Locate the cell with the specified text and output its [x, y] center coordinate. 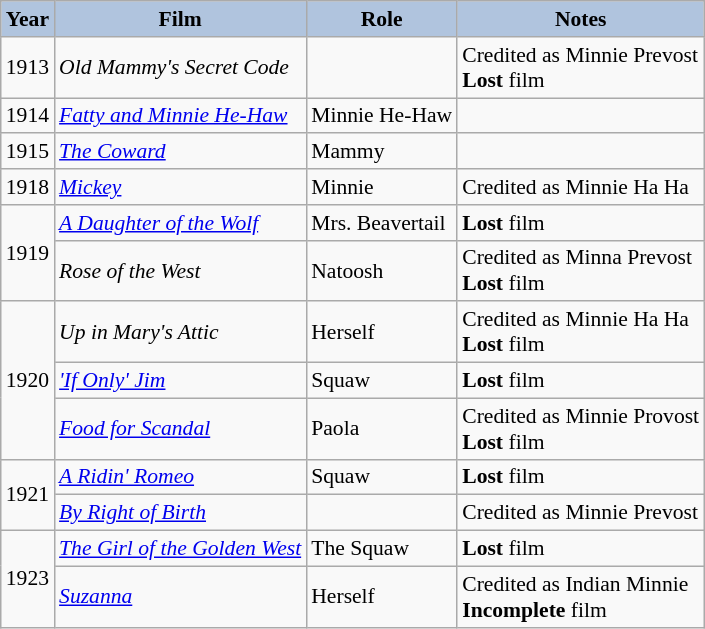
Rose of the West [180, 270]
Credited as Minnie Ha Ha [580, 187]
1914 [28, 116]
A Daughter of the Wolf [180, 223]
1913 [28, 68]
Year [28, 19]
The Girl of the Golden West [180, 549]
The Coward [180, 152]
Mickey [180, 187]
Credited as Minnie Prevost [580, 513]
'If Only' Jim [180, 381]
Mrs. Beavertail [382, 223]
1919 [28, 254]
1921 [28, 494]
By Right of Birth [180, 513]
A Ridin' Romeo [180, 477]
Suzanna [180, 596]
Role [382, 19]
Credited as Minnie Ha Ha Lost film [580, 332]
Mammy [382, 152]
Up in Mary's Attic [180, 332]
Film [180, 19]
1915 [28, 152]
The Squaw [382, 549]
Credited as Minnie Provost Lost film [580, 428]
Credited as Indian Minnie Incomplete film [580, 596]
Old Mammy's Secret Code [180, 68]
Minnie He-Haw [382, 116]
Minnie [382, 187]
Natoosh [382, 270]
1918 [28, 187]
Paola [382, 428]
Fatty and Minnie He-Haw [180, 116]
Notes [580, 19]
Credited as Minnie Prevost Lost film [580, 68]
1923 [28, 580]
Food for Scandal [180, 428]
1920 [28, 381]
Credited as Minna Prevost Lost film [580, 270]
